Extract the (X, Y) coordinate from the center of the cell holding the provided text.  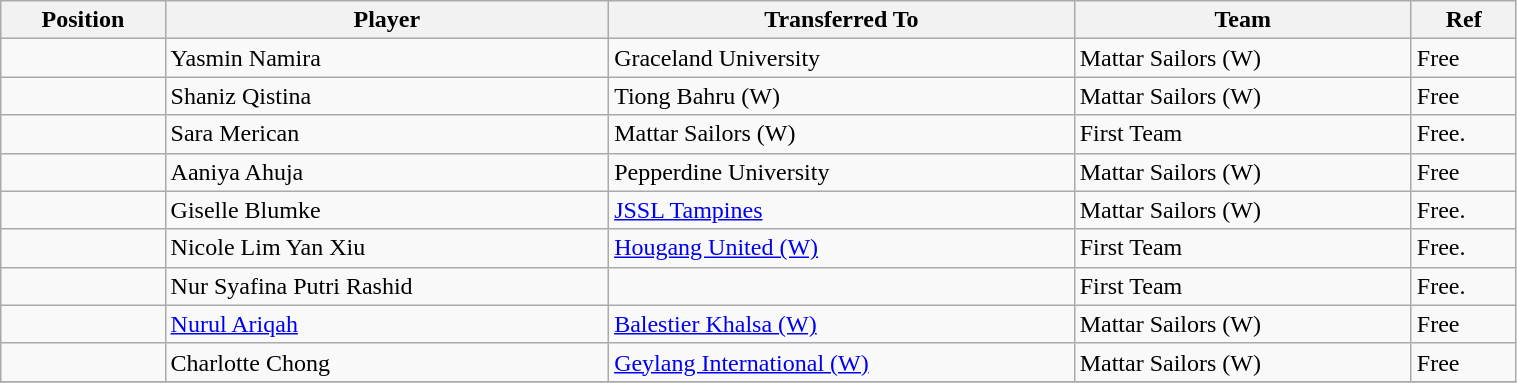
Player (387, 20)
Position (83, 20)
Nur Syafina Putri Rashid (387, 286)
Sara Merican (387, 134)
Ref (1464, 20)
Team (1242, 20)
Nicole Lim Yan Xiu (387, 248)
Giselle Blumke (387, 210)
Hougang United (W) (842, 248)
Aaniya Ahuja (387, 172)
Charlotte Chong (387, 362)
Nurul Ariqah (387, 324)
Graceland University (842, 58)
Yasmin Namira (387, 58)
Pepperdine University (842, 172)
Transferred To (842, 20)
Balestier Khalsa (W) (842, 324)
Shaniz Qistina (387, 96)
JSSL Tampines (842, 210)
Tiong Bahru (W) (842, 96)
Geylang International (W) (842, 362)
